Identify which cell holds the provided text, then report its [X, Y] central coordinate. 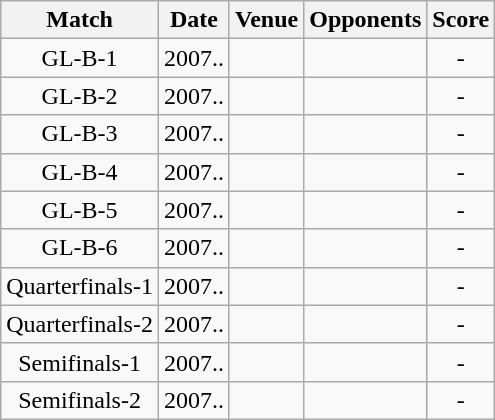
Quarterfinals-2 [80, 324]
Date [194, 20]
GL-B-6 [80, 248]
Match [80, 20]
GL-B-2 [80, 96]
GL-B-1 [80, 58]
Semifinals-1 [80, 362]
Opponents [366, 20]
GL-B-3 [80, 134]
GL-B-5 [80, 210]
GL-B-4 [80, 172]
Score [461, 20]
Venue [266, 20]
Semifinals-2 [80, 400]
Quarterfinals-1 [80, 286]
